Locate the cell with the specified text and output its [x, y] center coordinate. 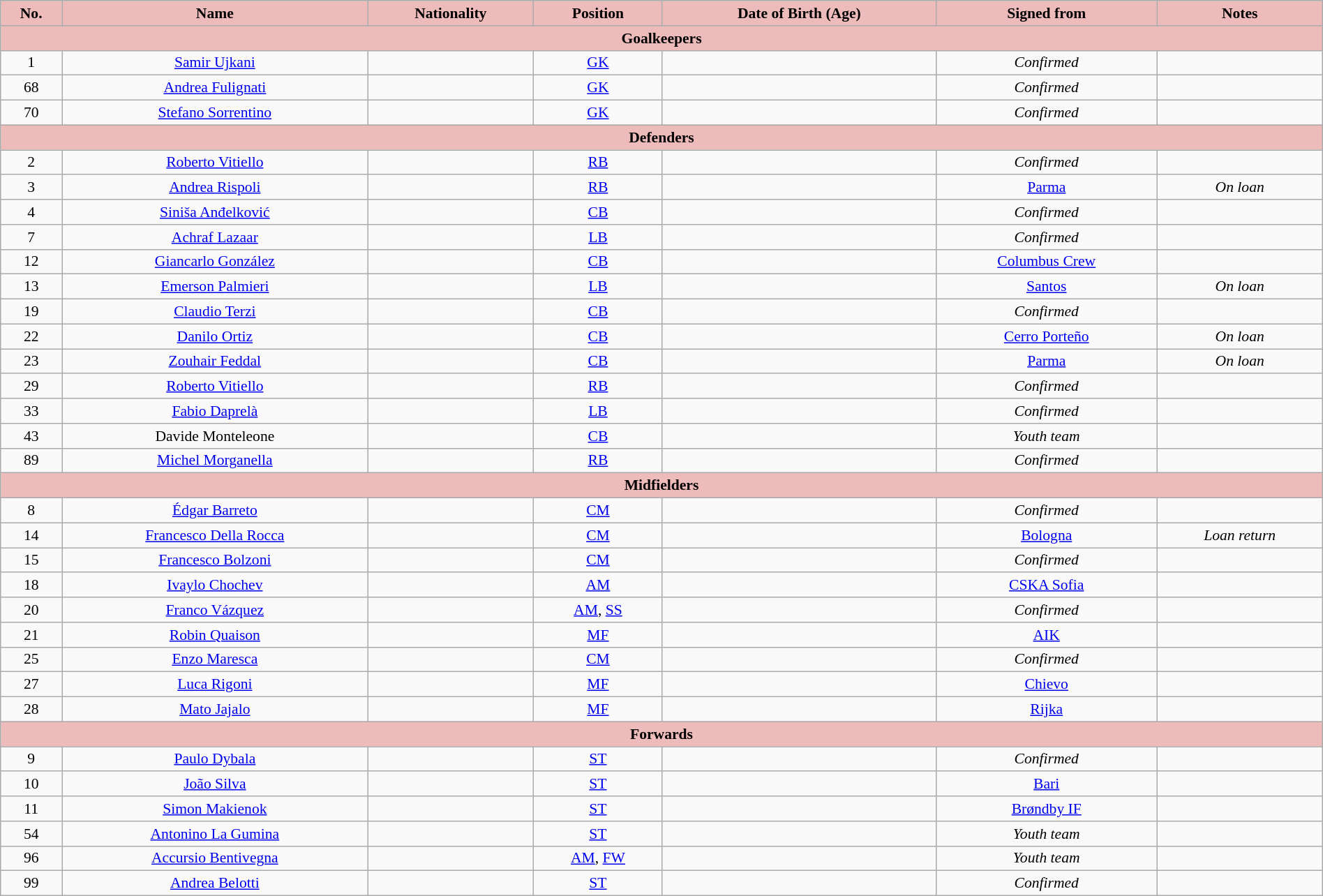
Name [215, 13]
Andrea Rispoli [215, 188]
28 [31, 710]
19 [31, 312]
Samir Ujkani [215, 63]
Andrea Fulignati [215, 88]
Édgar Barreto [215, 511]
Michel Morganella [215, 461]
Ivaylo Chochev [215, 585]
CSKA Sofia [1047, 585]
Position [599, 13]
Luca Rigoni [215, 685]
Simon Makienok [215, 809]
Claudio Terzi [215, 312]
14 [31, 535]
AM, SS [599, 610]
9 [31, 759]
No. [31, 13]
22 [31, 336]
18 [31, 585]
Goalkeepers [661, 38]
Francesco Bolzoni [215, 560]
Mato Jajalo [215, 710]
12 [31, 262]
Stefano Sorrentino [215, 113]
29 [31, 387]
Cerro Porteño [1047, 336]
13 [31, 287]
Bologna [1047, 535]
AIK [1047, 635]
Francesco Della Rocca [215, 535]
Siniša Anđelković [215, 212]
AM [599, 585]
Brøndby IF [1047, 809]
27 [31, 685]
Zouhair Feddal [215, 361]
Franco Vázquez [215, 610]
4 [31, 212]
Andrea Belotti [215, 883]
99 [31, 883]
96 [31, 858]
Fabio Daprelà [215, 411]
Bari [1047, 784]
2 [31, 163]
Notes [1239, 13]
Loan return [1239, 535]
23 [31, 361]
Forwards [661, 734]
Defenders [661, 137]
70 [31, 113]
11 [31, 809]
68 [31, 88]
15 [31, 560]
Paulo Dybala [215, 759]
54 [31, 834]
AM, FW [599, 858]
Midfielders [661, 486]
Chievo [1047, 685]
Antonino La Gumina [215, 834]
21 [31, 635]
Enzo Maresca [215, 659]
Danilo Ortiz [215, 336]
1 [31, 63]
Robin Quaison [215, 635]
Nationality [451, 13]
33 [31, 411]
7 [31, 237]
Signed from [1047, 13]
Emerson Palmieri [215, 287]
Columbus Crew [1047, 262]
8 [31, 511]
Santos [1047, 287]
Giancarlo González [215, 262]
10 [31, 784]
3 [31, 188]
25 [31, 659]
89 [31, 461]
Davide Monteleone [215, 436]
43 [31, 436]
João Silva [215, 784]
Achraf Lazaar [215, 237]
20 [31, 610]
Date of Birth (Age) [799, 13]
Accursio Bentivegna [215, 858]
Rijka [1047, 710]
